Scan for the cell matching the given text and deliver its [x, y] coordinate at center. 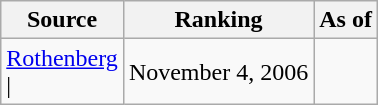
Source [62, 20]
As of [346, 20]
Rothenberg| [62, 72]
Ranking [218, 20]
November 4, 2006 [218, 72]
